Output the [X, Y] coordinate of the center of the cell containing the given text.  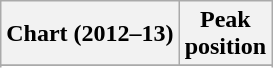
Chart (2012–13) [90, 34]
Peakposition [225, 34]
